From the cell containing the given text, extract its center point as (X, Y) coordinate. 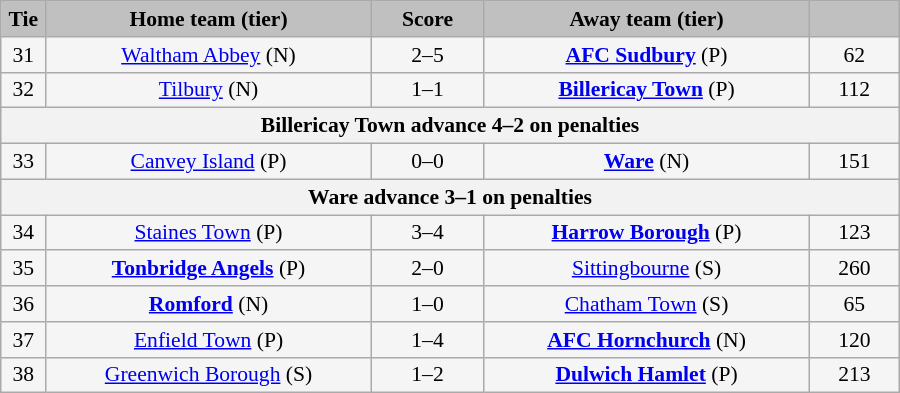
Staines Town (P) (209, 233)
112 (854, 90)
Tie (24, 19)
213 (854, 375)
120 (854, 340)
3–4 (427, 233)
Enfield Town (P) (209, 340)
31 (24, 55)
33 (24, 162)
0–0 (427, 162)
Chatham Town (S) (647, 304)
151 (854, 162)
1–4 (427, 340)
1–2 (427, 375)
Home team (tier) (209, 19)
AFC Sudbury (P) (647, 55)
Sittingbourne (S) (647, 269)
Harrow Borough (P) (647, 233)
123 (854, 233)
Greenwich Borough (S) (209, 375)
65 (854, 304)
35 (24, 269)
Romford (N) (209, 304)
260 (854, 269)
Ware (N) (647, 162)
37 (24, 340)
Tilbury (N) (209, 90)
Score (427, 19)
Dulwich Hamlet (P) (647, 375)
2–5 (427, 55)
Billericay Town (P) (647, 90)
Billericay Town advance 4–2 on penalties (450, 126)
Tonbridge Angels (P) (209, 269)
1–0 (427, 304)
38 (24, 375)
1–1 (427, 90)
Ware advance 3–1 on penalties (450, 197)
36 (24, 304)
AFC Hornchurch (N) (647, 340)
34 (24, 233)
Canvey Island (P) (209, 162)
32 (24, 90)
Away team (tier) (647, 19)
Waltham Abbey (N) (209, 55)
2–0 (427, 269)
62 (854, 55)
